Return [X, Y] of the center of cell containing provided text 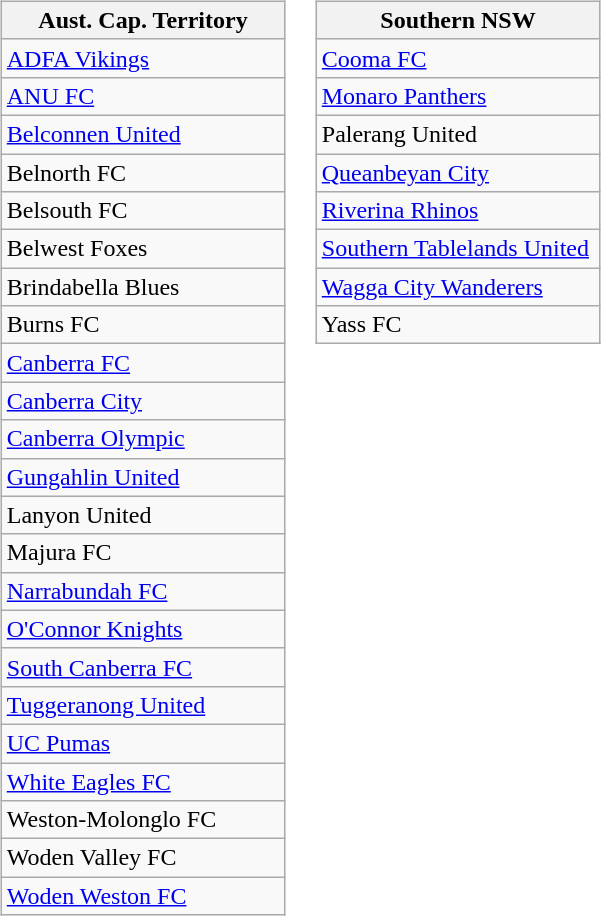
Belnorth FC [143, 173]
Canberra City [143, 401]
O'Connor Knights [143, 629]
Lanyon United [143, 515]
Monaro Panthers [458, 96]
Cooma FC [458, 58]
Gungahlin United [143, 477]
Riverina Rhinos [458, 211]
Southern NSW [458, 20]
ANU FC [143, 96]
Belsouth FC [143, 211]
Queanbeyan City [458, 173]
White Eagles FC [143, 781]
Wagga City Wanderers [458, 287]
Belconnen United [143, 134]
Southern Tablelands United [458, 249]
Canberra Olympic [143, 439]
South Canberra FC [143, 667]
ADFA Vikings [143, 58]
Aust. Cap. Territory [143, 20]
Woden Weston FC [143, 896]
UC Pumas [143, 743]
Yass FC [458, 325]
Tuggeranong United [143, 705]
Burns FC [143, 325]
Narrabundah FC [143, 591]
Majura FC [143, 553]
Palerang United [458, 134]
Weston-Molonglo FC [143, 820]
Canberra FC [143, 363]
Woden Valley FC [143, 858]
Brindabella Blues [143, 287]
Belwest Foxes [143, 249]
